Pinpoint the cell where the given text exists, returning its [x, y] midpoint coordinate. 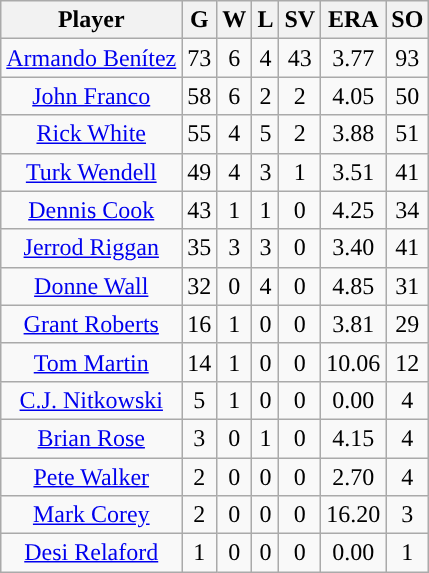
50 [408, 96]
55 [200, 134]
C.J. Nitkowski [92, 400]
Pete Walker [92, 477]
L [266, 20]
W [234, 20]
49 [200, 172]
3.77 [354, 58]
51 [408, 134]
32 [200, 286]
Jerrod Riggan [92, 248]
SV [300, 20]
Turk Wendell [92, 172]
16.20 [354, 515]
SO [408, 20]
Tom Martin [92, 362]
ERA [354, 20]
Brian Rose [92, 438]
12 [408, 362]
4.85 [354, 286]
10.06 [354, 362]
Rick White [92, 134]
G [200, 20]
29 [408, 324]
Grant Roberts [92, 324]
Donne Wall [92, 286]
31 [408, 286]
3.81 [354, 324]
16 [200, 324]
73 [200, 58]
John Franco [92, 96]
35 [200, 248]
4.05 [354, 96]
Dennis Cook [92, 210]
2.70 [354, 477]
Player [92, 20]
3.88 [354, 134]
14 [200, 362]
58 [200, 96]
93 [408, 58]
4.15 [354, 438]
Armando Benítez [92, 58]
Desi Relaford [92, 553]
3.40 [354, 248]
4.25 [354, 210]
Mark Corey [92, 515]
3.51 [354, 172]
34 [408, 210]
